Determine the (X, Y) coordinate at the center of the cell enclosing the given text.  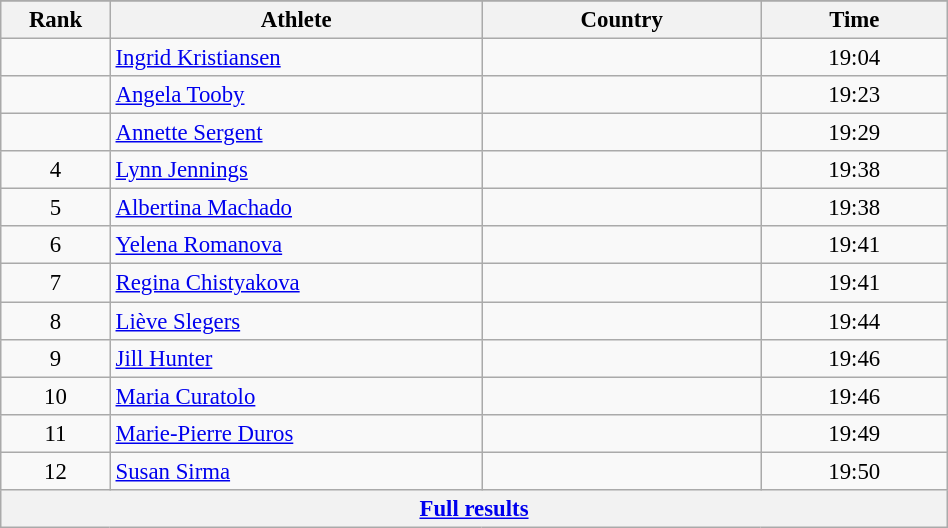
19:04 (854, 58)
4 (56, 170)
Country (622, 20)
19:50 (854, 471)
8 (56, 321)
11 (56, 433)
Maria Curatolo (296, 396)
Yelena Romanova (296, 245)
Annette Sergent (296, 133)
Full results (474, 509)
Regina Chistyakova (296, 283)
Ingrid Kristiansen (296, 58)
Jill Hunter (296, 358)
Albertina Machado (296, 208)
6 (56, 245)
Marie-Pierre Duros (296, 433)
Athlete (296, 20)
Angela Tooby (296, 95)
7 (56, 283)
12 (56, 471)
19:29 (854, 133)
Susan Sirma (296, 471)
19:23 (854, 95)
5 (56, 208)
Rank (56, 20)
Lynn Jennings (296, 170)
10 (56, 396)
9 (56, 358)
19:44 (854, 321)
19:49 (854, 433)
Liève Slegers (296, 321)
Time (854, 20)
